Scan for the cell matching the given text and deliver its [x, y] coordinate at center. 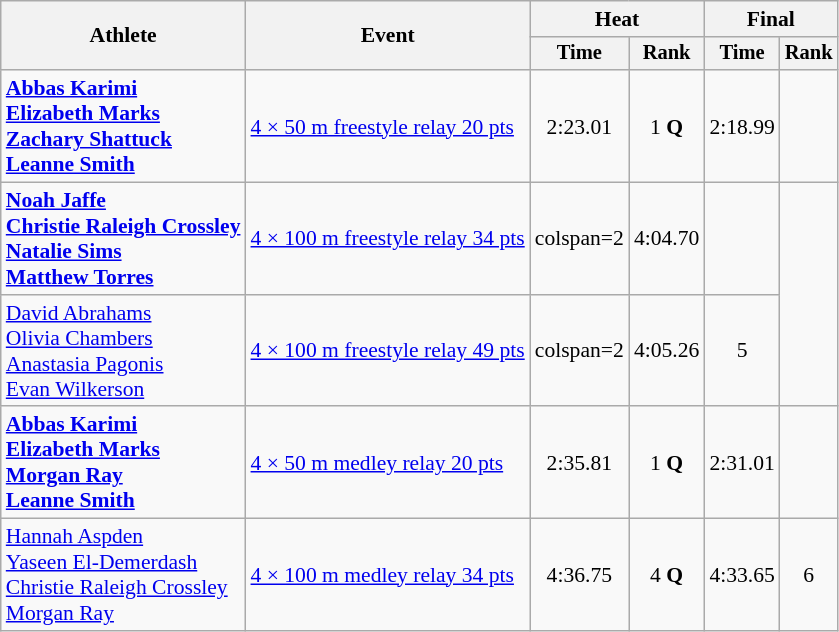
4 × 50 m freestyle relay 20 pts [388, 126]
6 [809, 575]
Hannah AspdenYaseen El-DemerdashChristie Raleigh CrossleyMorgan Ray [124, 575]
Abbas KarimiElizabeth MarksZachary ShattuckLeanne Smith [124, 126]
4 Q [666, 575]
4 × 100 m freestyle relay 49 pts [388, 351]
Athlete [124, 36]
Event [388, 36]
2:18.99 [742, 126]
4 × 100 m freestyle relay 34 pts [388, 239]
4:33.65 [742, 575]
2:31.01 [742, 463]
Abbas KarimiElizabeth MarksMorgan RayLeanne Smith [124, 463]
4 × 100 m medley relay 34 pts [388, 575]
Heat [618, 19]
2:23.01 [580, 126]
5 [742, 351]
4:36.75 [580, 575]
Noah JaffeChristie Raleigh CrossleyNatalie SimsMatthew Torres [124, 239]
4:04.70 [666, 239]
David AbrahamsOlivia ChambersAnastasia PagonisEvan Wilkerson [124, 351]
2:35.81 [580, 463]
Final [770, 19]
4:05.26 [666, 351]
4 × 50 m medley relay 20 pts [388, 463]
